Scan for the cell matching the given text and deliver its (x, y) coordinate at center. 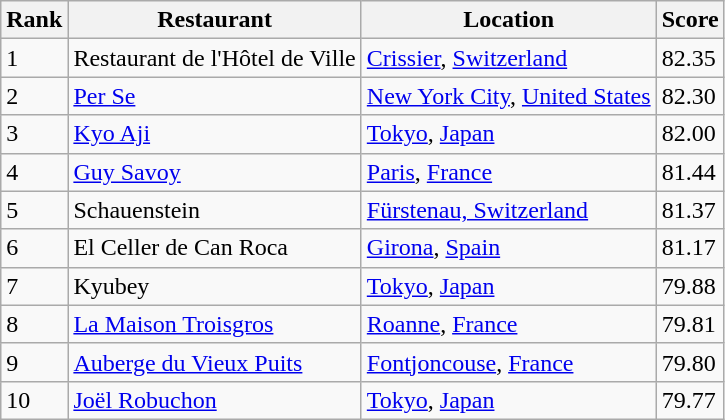
79.81 (690, 324)
Paris, France (508, 172)
79.80 (690, 362)
3 (34, 134)
Restaurant (214, 20)
Location (508, 20)
6 (34, 248)
82.00 (690, 134)
Fontjoncouse, France (508, 362)
79.77 (690, 400)
81.37 (690, 210)
82.35 (690, 58)
81.17 (690, 248)
10 (34, 400)
81.44 (690, 172)
Fürstenau, Switzerland (508, 210)
Kyubey (214, 286)
Auberge du Vieux Puits (214, 362)
Crissier, Switzerland (508, 58)
Rank (34, 20)
4 (34, 172)
1 (34, 58)
82.30 (690, 96)
La Maison Troisgros (214, 324)
Score (690, 20)
Roanne, France (508, 324)
5 (34, 210)
El Celler de Can Roca (214, 248)
Per Se (214, 96)
8 (34, 324)
Kyo Aji (214, 134)
9 (34, 362)
Girona, Spain (508, 248)
7 (34, 286)
Joël Robuchon (214, 400)
79.88 (690, 286)
Schauenstein (214, 210)
2 (34, 96)
Guy Savoy (214, 172)
New York City, United States (508, 96)
Restaurant de l'Hôtel de Ville (214, 58)
